Return the [X, Y] coordinate for the center point of the cell that contains the specified text.  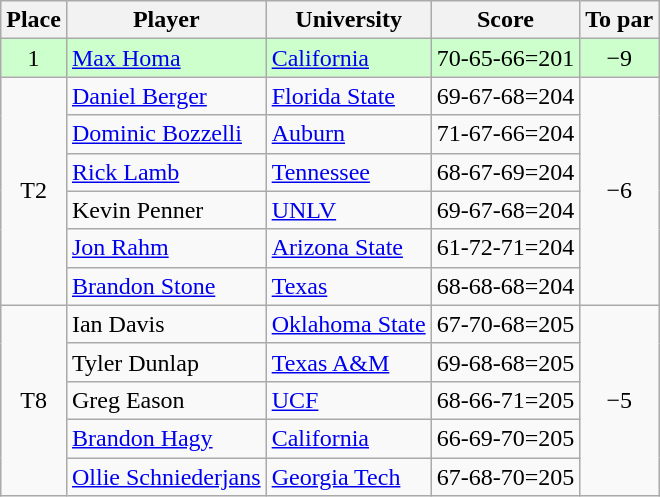
To par [620, 20]
UCF [348, 400]
−6 [620, 191]
Player [166, 20]
Score [506, 20]
61-72-71=204 [506, 248]
Auburn [348, 134]
Daniel Berger [166, 96]
Ollie Schniederjans [166, 477]
Florida State [348, 96]
Dominic Bozzelli [166, 134]
67-70-68=205 [506, 324]
University [348, 20]
Georgia Tech [348, 477]
68-67-69=204 [506, 172]
−9 [620, 58]
67-68-70=205 [506, 477]
Tennessee [348, 172]
Brandon Hagy [166, 438]
71-67-66=204 [506, 134]
T8 [34, 400]
66-69-70=205 [506, 438]
68-66-71=205 [506, 400]
1 [34, 58]
Texas [348, 286]
T2 [34, 191]
−5 [620, 400]
Ian Davis [166, 324]
Brandon Stone [166, 286]
Greg Eason [166, 400]
69-68-68=205 [506, 362]
Jon Rahm [166, 248]
68-68-68=204 [506, 286]
UNLV [348, 210]
70-65-66=201 [506, 58]
Place [34, 20]
Kevin Penner [166, 210]
Texas A&M [348, 362]
Max Homa [166, 58]
Arizona State [348, 248]
Rick Lamb [166, 172]
Tyler Dunlap [166, 362]
Oklahoma State [348, 324]
